Locate the cell with the specified text and output its (X, Y) center coordinate. 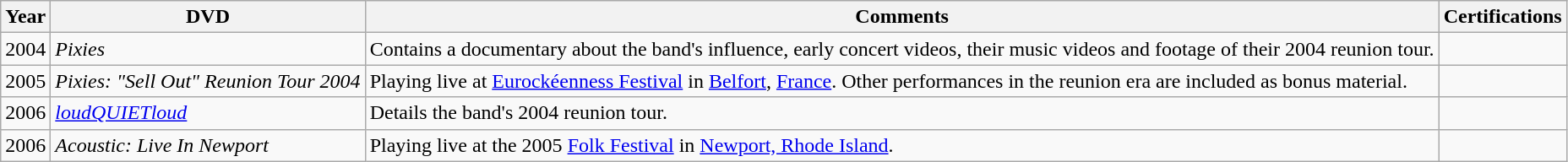
Pixies (208, 49)
Acoustic: Live In Newport (208, 145)
Year (25, 17)
Playing live at the 2005 Folk Festival in Newport, Rhode Island. (902, 145)
Comments (902, 17)
DVD (208, 17)
Contains a documentary about the band's influence, early concert videos, their music videos and footage of their 2004 reunion tour. (902, 49)
Certifications (1502, 17)
Playing live at Eurockéenness Festival in Belfort, France. Other performances in the reunion era are included as bonus material. (902, 81)
2004 (25, 49)
loudQUIETloud (208, 113)
2005 (25, 81)
Pixies: "Sell Out" Reunion Tour 2004 (208, 81)
Details the band's 2004 reunion tour. (902, 113)
